For the text-containing cell, return its midpoint in [X, Y] coordinate format. 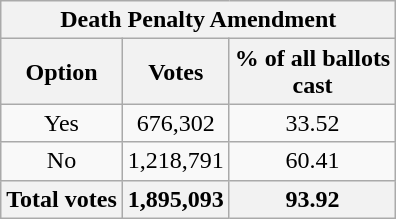
Death Penalty Amendment [198, 20]
93.92 [312, 199]
Total votes [62, 199]
Option [62, 72]
33.52 [312, 123]
60.41 [312, 161]
% of all ballotscast [312, 72]
No [62, 161]
Votes [176, 72]
1,218,791 [176, 161]
1,895,093 [176, 199]
676,302 [176, 123]
Yes [62, 123]
